Extract the [x, y] coordinate from the center of the cell holding the provided text.  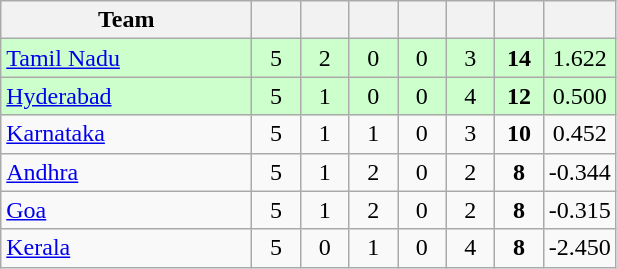
Karnataka [126, 134]
Andhra [126, 172]
Tamil Nadu [126, 58]
Goa [126, 210]
0.500 [580, 96]
1.622 [580, 58]
Hyderabad [126, 96]
0.452 [580, 134]
12 [520, 96]
14 [520, 58]
-0.344 [580, 172]
Team [126, 20]
-0.315 [580, 210]
10 [520, 134]
Kerala [126, 248]
-2.450 [580, 248]
